Find where the given text appears and provide that cell's center as [x, y] coordinate. 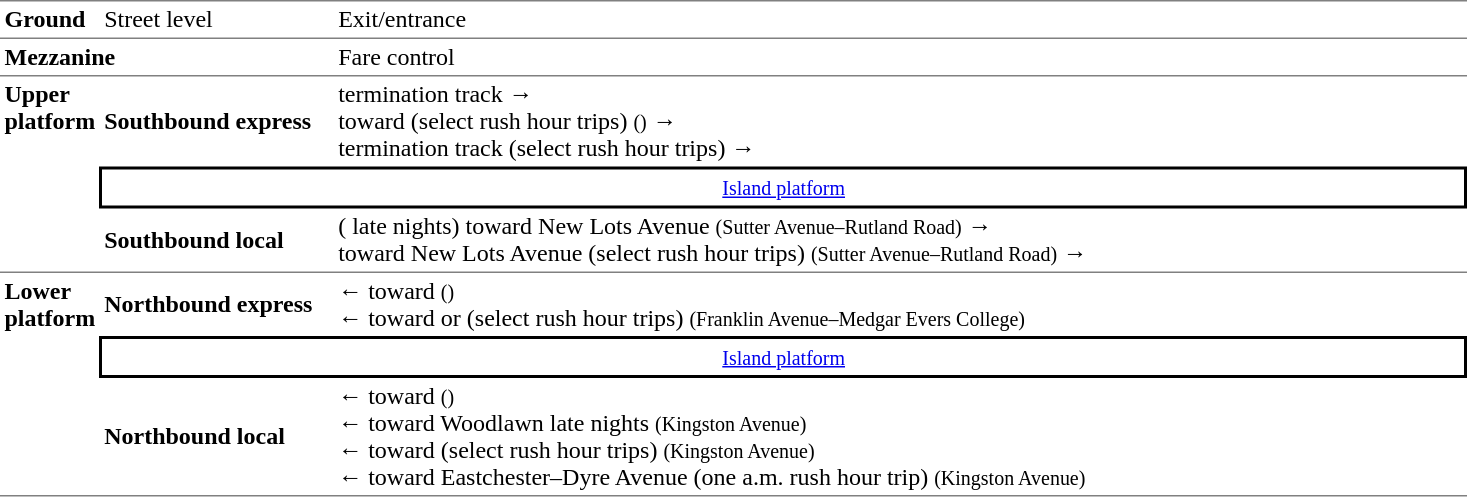
Northbound express [217, 304]
Northbound local [217, 437]
Southbound express [217, 121]
Mezzanine [167, 58]
Lower platform [50, 385]
Upper platform [50, 174]
Street level [217, 19]
Ground [50, 19]
Southbound local [217, 240]
